Determine the (X, Y) coordinate at the center of the cell enclosing the given text.  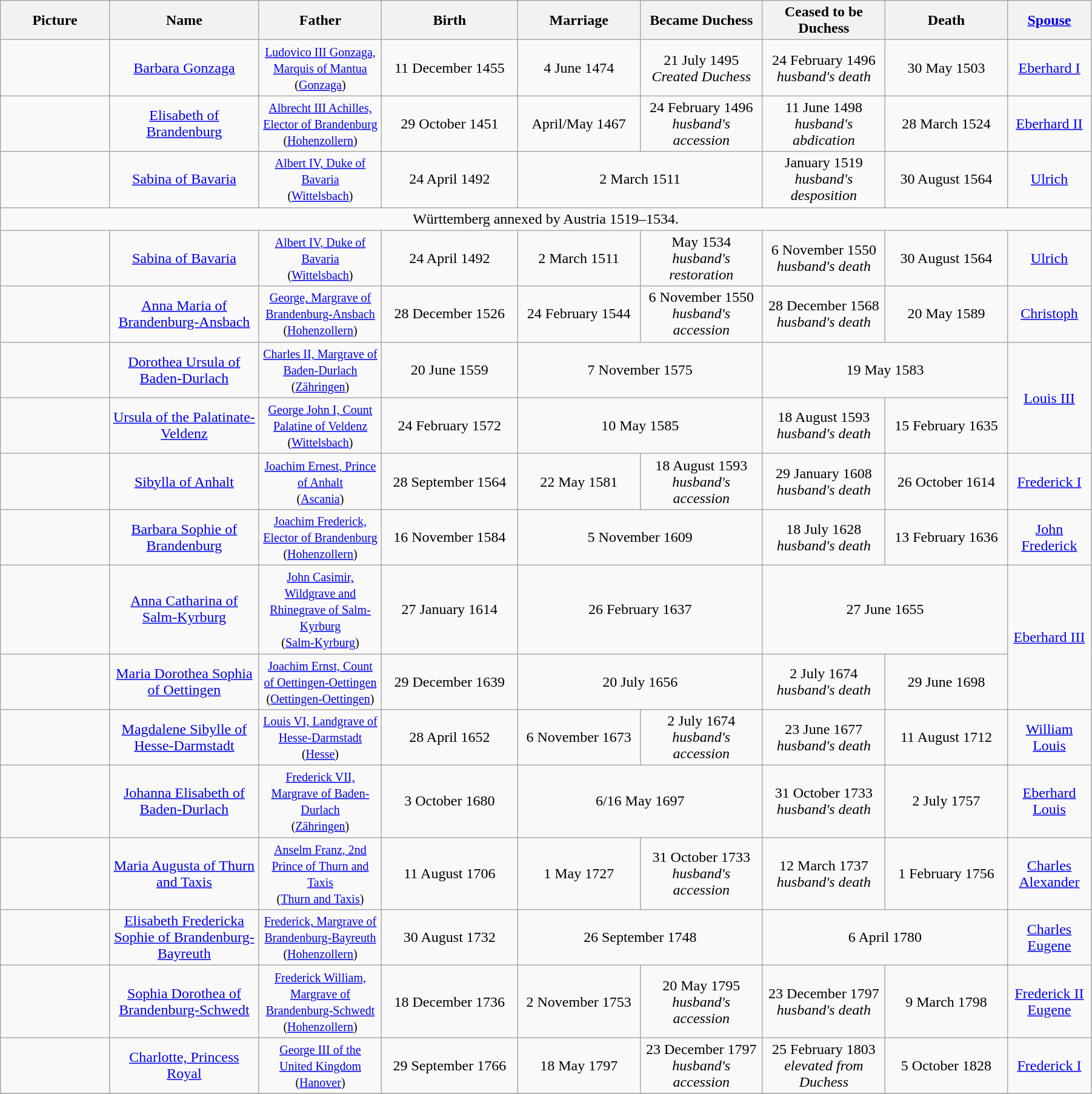
30 August 1732 (450, 938)
7 November 1575 (640, 370)
Joachim Frederick, Elector of Brandenburg(Hohenzollern) (320, 537)
2 November 1753 (579, 1001)
29 December 1639 (450, 681)
Barbara Gonzaga (184, 68)
24 February 1572 (450, 425)
31 October 1733husband's accession (701, 874)
Charles II, Margrave of Baden-Durlach(Zähringen) (320, 370)
26 September 1748 (640, 938)
Dorothea Ursula of Baden-Durlach (184, 370)
6 November 1550husband's accession (701, 314)
George III of the United Kingdom(Hanover) (320, 1066)
4 June 1474 (579, 68)
Birth (450, 21)
16 November 1584 (450, 537)
29 September 1766 (450, 1066)
6 April 1780 (885, 938)
18 May 1797 (579, 1066)
29 January 1608husband's death (824, 481)
Eberhard III (1050, 637)
Anna Maria of Brandenburg-Ansbach (184, 314)
11 August 1712 (946, 738)
27 January 1614 (450, 609)
26 February 1637 (640, 609)
Marriage (579, 21)
28 December 1568husband's death (824, 314)
Spouse (1050, 21)
Death (946, 21)
Ludovico III Gonzaga, Marquis of Mantua(Gonzaga) (320, 68)
27 June 1655 (885, 609)
20 May 1795husband's accession (701, 1001)
John Frederick (1050, 537)
Frederick William, Margrave of Brandenburg-Schwedt(Hohenzollern) (320, 1001)
5 October 1828 (946, 1066)
31 October 1733husband's death (824, 801)
Frederick VII, Margrave of Baden-Durlach(Zähringen) (320, 801)
Joachim Ernst, Count of Oettingen-Oettingen(Oettingen-Oettingen) (320, 681)
29 October 1451 (450, 124)
Albrecht III Achilles, Elector of Brandenburg(Hohenzollern) (320, 124)
Sibylla of Anhalt (184, 481)
26 October 1614 (946, 481)
Eberhard II (1050, 124)
24 February 1544 (579, 314)
18 July 1628husband's death (824, 537)
Ceased to be Duchess (824, 21)
15 February 1635 (946, 425)
5 November 1609 (640, 537)
George John I, Count Palatine of Veldenz(Wittelsbach) (320, 425)
Maria Augusta of Thurn and Taxis (184, 874)
Picture (55, 21)
21 July 1495Created Duchess (701, 68)
24 February 1496husband's accession (701, 124)
Louis III (1050, 398)
18 August 1593husband's death (824, 425)
Ursula of the Palatinate-Veldenz (184, 425)
Joachim Ernest, Prince of Anhalt(Ascania) (320, 481)
2 July 1674husband's death (824, 681)
23 December 1797husband's accession (701, 1066)
28 April 1652 (450, 738)
9 March 1798 (946, 1001)
Charles Alexander (1050, 874)
1 February 1756 (946, 874)
11 August 1706 (450, 874)
Eberhard I (1050, 68)
12 March 1737husband's death (824, 874)
18 August 1593husband's accession (701, 481)
6 November 1550husband's death (824, 258)
20 July 1656 (640, 681)
Father (320, 21)
28 December 1526 (450, 314)
20 May 1589 (946, 314)
Frederick, Margrave of Brandenburg-Bayreuth(Hohenzollern) (320, 938)
23 June 1677husband's death (824, 738)
Elisabeth of Brandenburg (184, 124)
George, Margrave of Brandenburg-Ansbach(Hohenzollern) (320, 314)
Christoph (1050, 314)
Charlotte, Princess Royal (184, 1066)
28 March 1524 (946, 124)
Magdalene Sibylle of Hesse-Darmstadt (184, 738)
Württemberg annexed by Austria 1519–1534. (546, 219)
Name (184, 21)
May 1534husband's restoration (701, 258)
29 June 1698 (946, 681)
1 May 1727 (579, 874)
Maria Dorothea Sophia of Oettingen (184, 681)
19 May 1583 (885, 370)
Johanna Elisabeth of Baden-Durlach (184, 801)
Louis VI, Landgrave of Hesse-Darmstadt(Hesse) (320, 738)
2 July 1757 (946, 801)
23 December 1797husband's death (824, 1001)
William Louis (1050, 738)
6/16 May 1697 (640, 801)
24 February 1496husband's death (824, 68)
Became Duchess (701, 21)
11 June 1498husband's abdication (824, 124)
11 December 1455 (450, 68)
10 May 1585 (640, 425)
Eberhard Louis (1050, 801)
John Casimir, Wildgrave and Rhinegrave of Salm-Kyrburg(Salm-Kyrburg) (320, 609)
25 February 1803elevated from Duchess (824, 1066)
Sophia Dorothea of Brandenburg-Schwedt (184, 1001)
January 1519husband's desposition (824, 179)
Frederick II Eugene (1050, 1001)
3 October 1680 (450, 801)
13 February 1636 (946, 537)
6 November 1673 (579, 738)
Charles Eugene (1050, 938)
28 September 1564 (450, 481)
April/May 1467 (579, 124)
18 December 1736 (450, 1001)
Anselm Franz, 2nd Prince of Thurn and Taxis(Thurn and Taxis) (320, 874)
30 May 1503 (946, 68)
20 June 1559 (450, 370)
Barbara Sophie of Brandenburg (184, 537)
Anna Catharina of Salm-Kyrburg (184, 609)
22 May 1581 (579, 481)
Elisabeth Fredericka Sophie of Brandenburg-Bayreuth (184, 938)
2 July 1674husband's accession (701, 738)
